Return [x, y] of the center of cell containing provided text 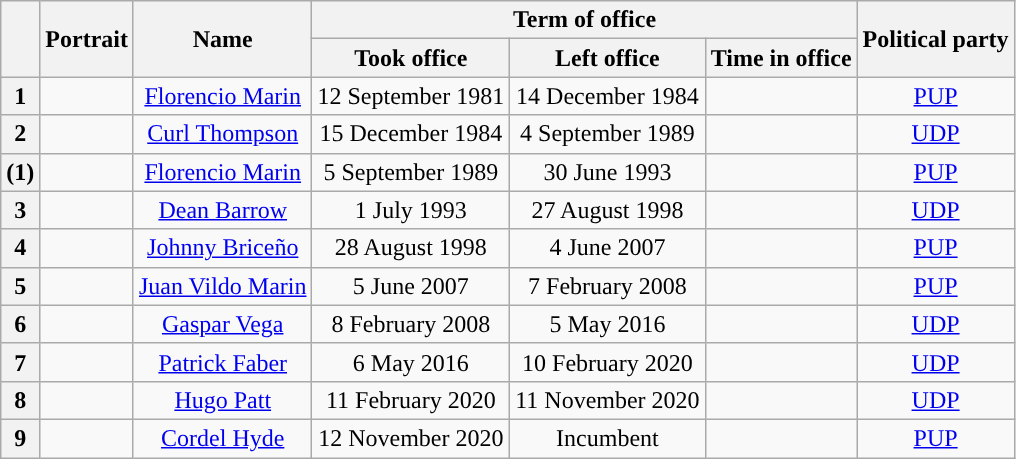
11 February 2020 [411, 400]
Name [222, 39]
6 [20, 324]
14 December 1984 [608, 96]
Dean Barrow [222, 210]
12 November 2020 [411, 438]
Portrait [87, 39]
7 [20, 362]
7 February 2008 [608, 286]
6 May 2016 [411, 362]
4 [20, 248]
9 [20, 438]
Gaspar Vega [222, 324]
Term of office [584, 20]
Curl Thompson [222, 134]
Juan Vildo Marin [222, 286]
4 September 1989 [608, 134]
15 December 1984 [411, 134]
5 May 2016 [608, 324]
5 June 2007 [411, 286]
Cordel Hyde [222, 438]
3 [20, 210]
10 February 2020 [608, 362]
Patrick Faber [222, 362]
8 February 2008 [411, 324]
28 August 1998 [411, 248]
8 [20, 400]
27 August 1998 [608, 210]
Hugo Patt [222, 400]
Johnny Briceño [222, 248]
Took office [411, 58]
(1) [20, 172]
1 [20, 96]
12 September 1981 [411, 96]
5 September 1989 [411, 172]
4 June 2007 [608, 248]
5 [20, 286]
Time in office [781, 58]
Political party [936, 39]
2 [20, 134]
Incumbent [608, 438]
Left office [608, 58]
11 November 2020 [608, 400]
1 July 1993 [411, 210]
30 June 1993 [608, 172]
